Detect which cell encompasses the target text, then output its [x, y] center coordinate. 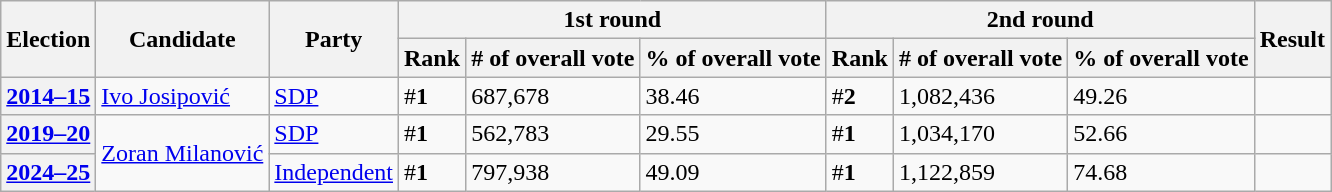
52.66 [1161, 134]
2014–15 [48, 96]
#2 [860, 96]
Ivo Josipović [182, 96]
Candidate [182, 39]
1,122,859 [980, 172]
2019–20 [48, 134]
Result [1292, 39]
74.68 [1161, 172]
Independent [334, 172]
49.26 [1161, 96]
797,938 [553, 172]
2024–25 [48, 172]
38.46 [733, 96]
29.55 [733, 134]
Election [48, 39]
562,783 [553, 134]
49.09 [733, 172]
1,082,436 [980, 96]
Zoran Milanović [182, 153]
Party [334, 39]
2nd round [1040, 20]
1st round [613, 20]
1,034,170 [980, 134]
687,678 [553, 96]
